Detect which cell encompasses the target text, then output its (x, y) center coordinate. 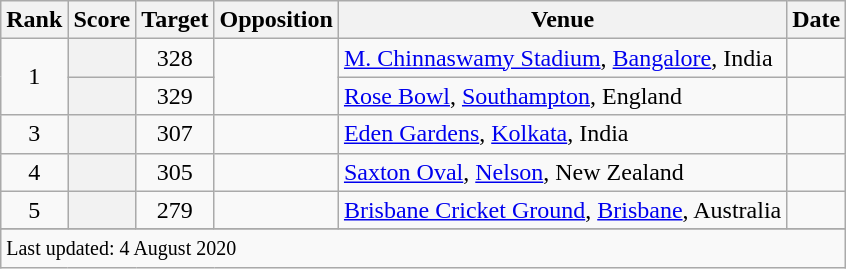
Brisbane Cricket Ground, Brisbane, Australia (562, 210)
328 (175, 58)
3 (34, 134)
Date (816, 20)
305 (175, 172)
Opposition (276, 20)
M. Chinnaswamy Stadium, Bangalore, India (562, 58)
Score (102, 20)
329 (175, 96)
Rank (34, 20)
Last updated: 4 August 2020 (424, 248)
Eden Gardens, Kolkata, India (562, 134)
307 (175, 134)
5 (34, 210)
1 (34, 77)
Rose Bowl, Southampton, England (562, 96)
4 (34, 172)
Target (175, 20)
Saxton Oval, Nelson, New Zealand (562, 172)
Venue (562, 20)
279 (175, 210)
